For the text-containing cell, return its midpoint in (x, y) coordinate format. 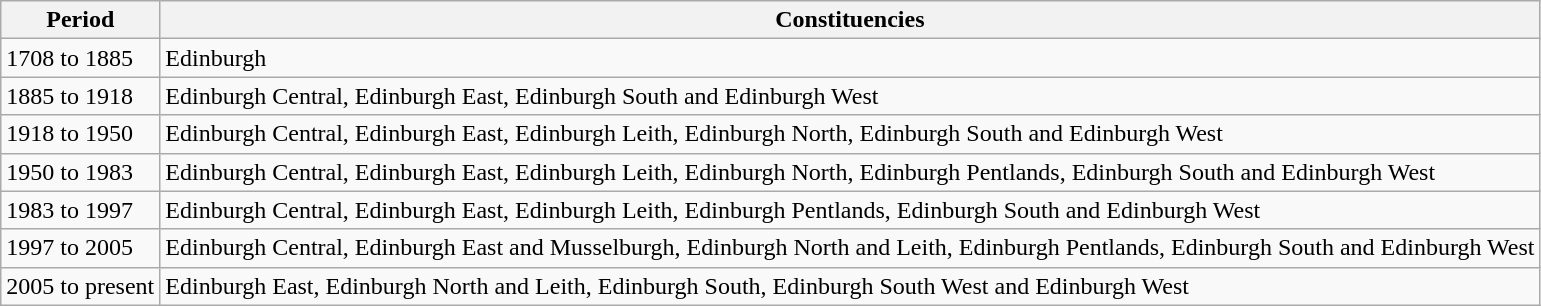
Edinburgh Central, Edinburgh East, Edinburgh Leith, Edinburgh North, Edinburgh South and Edinburgh West (850, 134)
Edinburgh (850, 58)
1950 to 1983 (80, 172)
1885 to 1918 (80, 96)
Edinburgh East, Edinburgh North and Leith, Edinburgh South, Edinburgh South West and Edinburgh West (850, 286)
1983 to 1997 (80, 210)
Edinburgh Central, Edinburgh East, Edinburgh Leith, Edinburgh Pentlands, Edinburgh South and Edinburgh West (850, 210)
1708 to 1885 (80, 58)
Period (80, 20)
2005 to present (80, 286)
1918 to 1950 (80, 134)
Edinburgh Central, Edinburgh East, Edinburgh South and Edinburgh West (850, 96)
Edinburgh Central, Edinburgh East, Edinburgh Leith, Edinburgh North, Edinburgh Pentlands, Edinburgh South and Edinburgh West (850, 172)
Constituencies (850, 20)
Edinburgh Central, Edinburgh East and Musselburgh, Edinburgh North and Leith, Edinburgh Pentlands, Edinburgh South and Edinburgh West (850, 248)
1997 to 2005 (80, 248)
